Scan for the cell matching the given text and deliver its [x, y] coordinate at center. 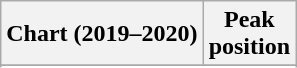
Peakposition [249, 34]
Chart (2019–2020) [102, 34]
